Capture the cell that displays the provided text and extract its (x, y) central coordinate. 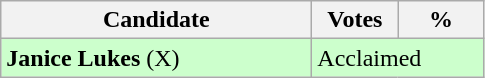
Acclaimed (398, 58)
% (441, 20)
Candidate (156, 20)
Janice Lukes (X) (156, 58)
Votes (355, 20)
